Return [x, y] of the center of cell containing provided text 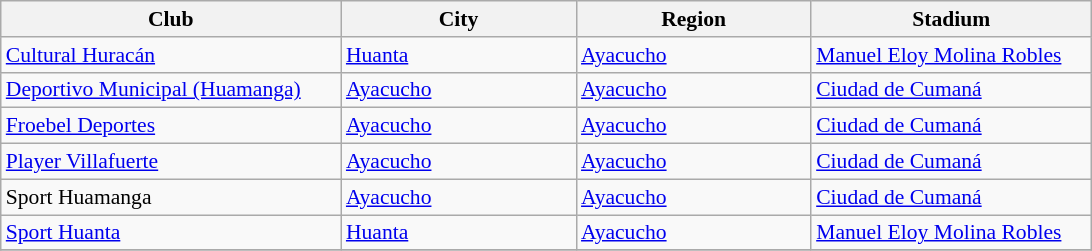
Froebel Deportes [171, 126]
City [458, 19]
Sport Huamanga [171, 197]
Deportivo Municipal (Huamanga) [171, 90]
Player Villafuerte [171, 162]
Club [171, 19]
Cultural Huracán [171, 55]
Region [694, 19]
Stadium [951, 19]
Sport Huanta [171, 233]
